Detect which cell encompasses the target text, then output its (x, y) center coordinate. 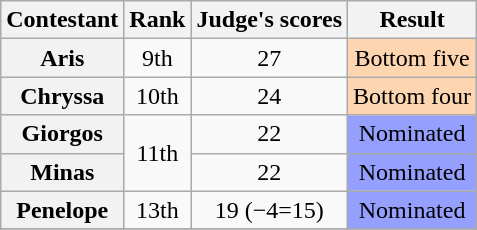
Judge's scores (270, 20)
24 (270, 96)
Rank (158, 20)
Contestant (62, 20)
19 (−4=15) (270, 210)
13th (158, 210)
Chryssa (62, 96)
Penelope (62, 210)
Aris (62, 58)
Minas (62, 172)
10th (158, 96)
Giorgos (62, 134)
Bottom four (412, 96)
Result (412, 20)
27 (270, 58)
11th (158, 153)
9th (158, 58)
Bottom five (412, 58)
